Extract the (x, y) coordinate from the center of the cell holding the provided text.  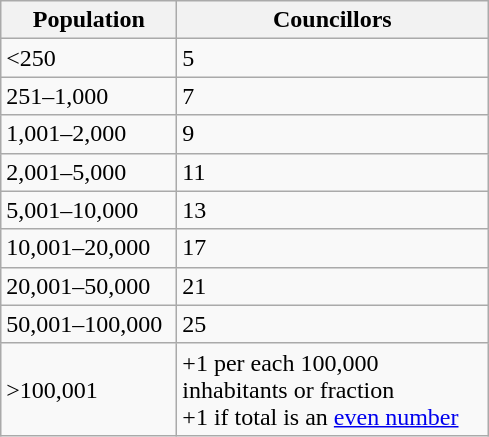
10,001–20,000 (89, 248)
251–1,000 (89, 96)
>100,001 (89, 389)
17 (332, 248)
7 (332, 96)
21 (332, 286)
50,001–100,000 (89, 324)
9 (332, 134)
2,001–5,000 (89, 172)
11 (332, 172)
Population (89, 20)
+1 per each 100,000 inhabitants or fraction+1 if total is an even number (332, 389)
5,001–10,000 (89, 210)
25 (332, 324)
<250 (89, 58)
Councillors (332, 20)
1,001–2,000 (89, 134)
5 (332, 58)
13 (332, 210)
20,001–50,000 (89, 286)
